Output the (x, y) coordinate of the center of the cell containing the given text.  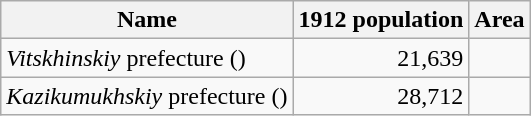
Vitskhinskiy prefecture () (147, 58)
Name (147, 20)
28,712 (381, 96)
1912 population (381, 20)
Kazikumukhskiy prefecture () (147, 96)
Area (500, 20)
21,639 (381, 58)
